Determine the (X, Y) coordinate at the center of the cell enclosing the given text.  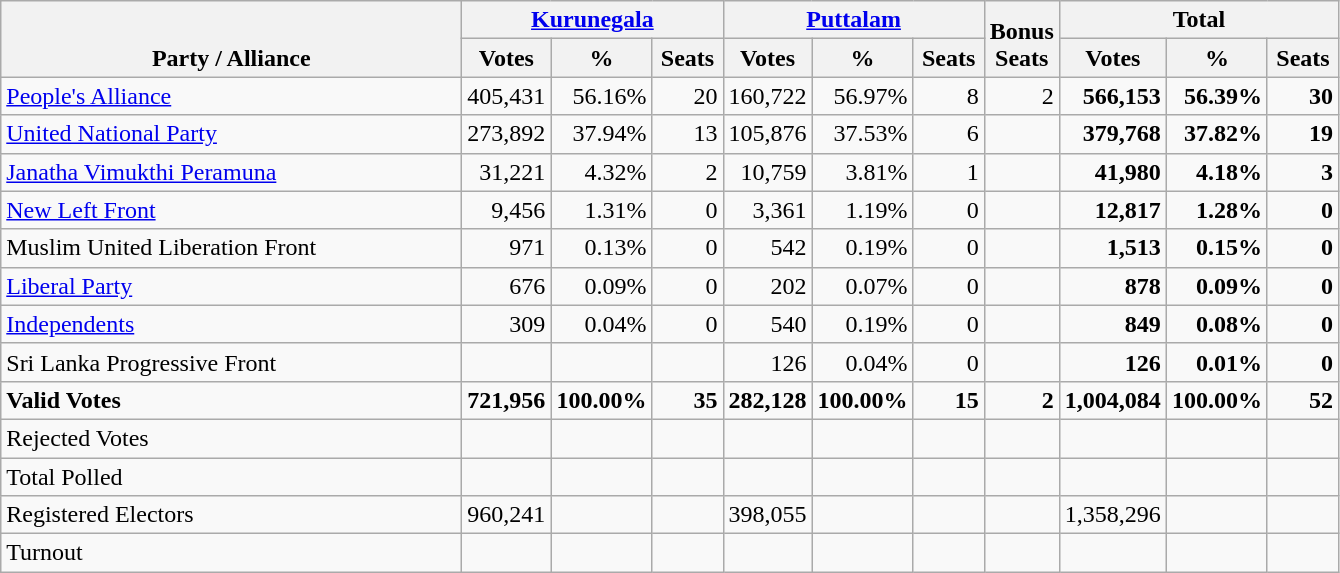
Janatha Vimukthi Peramuna (232, 172)
566,153 (1112, 96)
20 (688, 96)
41,980 (1112, 172)
15 (948, 400)
Independents (232, 324)
282,128 (768, 400)
971 (506, 248)
Total Polled (232, 477)
849 (1112, 324)
9,456 (506, 210)
1,004,084 (1112, 400)
0.13% (602, 248)
30 (1302, 96)
160,722 (768, 96)
United National Party (232, 134)
273,892 (506, 134)
1.31% (602, 210)
BonusSeats (1022, 39)
1.19% (862, 210)
19 (1302, 134)
35 (688, 400)
398,055 (768, 515)
13 (688, 134)
878 (1112, 286)
0.15% (1216, 248)
56.97% (862, 96)
Kurunegala (592, 20)
3.81% (862, 172)
540 (768, 324)
Total (1198, 20)
105,876 (768, 134)
3,361 (768, 210)
721,956 (506, 400)
Turnout (232, 553)
Muslim United Liberation Front (232, 248)
960,241 (506, 515)
1.28% (1216, 210)
309 (506, 324)
Registered Electors (232, 515)
6 (948, 134)
8 (948, 96)
4.32% (602, 172)
37.82% (1216, 134)
1 (948, 172)
Liberal Party (232, 286)
379,768 (1112, 134)
676 (506, 286)
3 (1302, 172)
202 (768, 286)
Sri Lanka Progressive Front (232, 362)
56.39% (1216, 96)
Valid Votes (232, 400)
Party / Alliance (232, 39)
52 (1302, 400)
4.18% (1216, 172)
New Left Front (232, 210)
37.53% (862, 134)
0.08% (1216, 324)
1,513 (1112, 248)
56.16% (602, 96)
12,817 (1112, 210)
0.07% (862, 286)
1,358,296 (1112, 515)
10,759 (768, 172)
People's Alliance (232, 96)
31,221 (506, 172)
542 (768, 248)
37.94% (602, 134)
405,431 (506, 96)
Puttalam (854, 20)
0.01% (1216, 362)
Rejected Votes (232, 438)
